Output the [X, Y] coordinate of the center of the cell containing the given text.  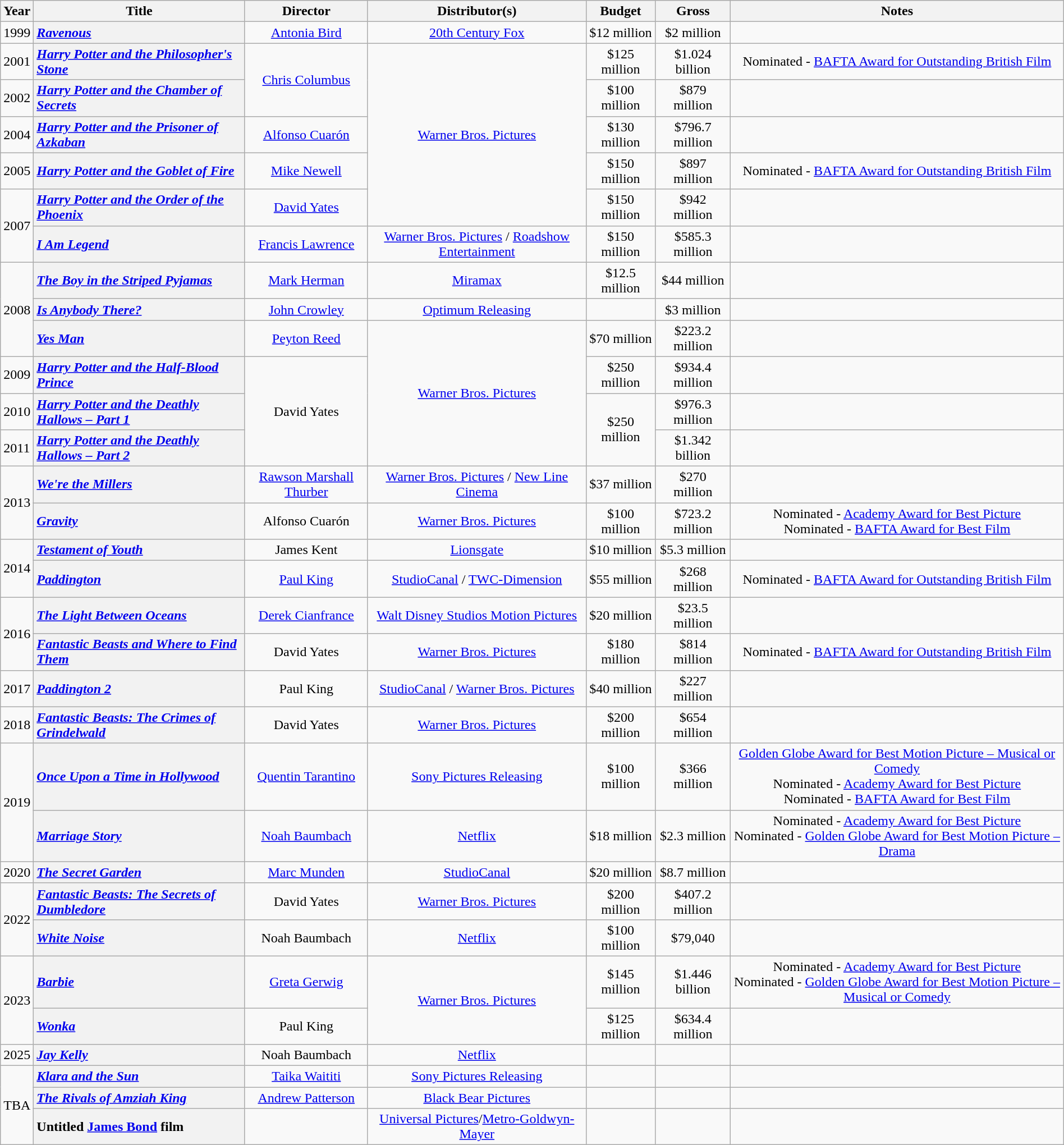
$2.3 million [693, 836]
$10 million [621, 550]
$70 million [621, 338]
Harry Potter and the Goblet of Fire [139, 171]
2019 [17, 803]
Gross [693, 11]
Universal Pictures/Metro-Goldwyn-Mayer [477, 1127]
Marriage Story [139, 836]
2002 [17, 98]
John Crowley [306, 309]
$79,040 [693, 937]
Harry Potter and the Deathly Hallows – Part 1 [139, 411]
2009 [17, 375]
2017 [17, 688]
TBA [17, 1106]
$654 million [693, 725]
Rawson Marshall Thurber [306, 485]
Gravity [139, 521]
$5.3 million [693, 550]
$12.5 million [621, 281]
Notes [897, 11]
We're the Millers [139, 485]
Nominated - Academy Award for Best PictureNominated - BAFTA Award for Best Film [897, 521]
Year [17, 11]
$2 million [693, 33]
Director [306, 11]
$1.446 billion [693, 982]
I Am Legend [139, 244]
Harry Potter and the Prisoner of Azkaban [139, 135]
Greta Gerwig [306, 982]
$897 million [693, 171]
Budget [621, 11]
Fantastic Beasts: The Crimes of Grindelwald [139, 725]
Mark Herman [306, 281]
2008 [17, 309]
Testament of Youth [139, 550]
StudioCanal / TWC-Dimension [477, 579]
Mike Newell [306, 171]
$585.3 million [693, 244]
2005 [17, 171]
Ravenous [139, 33]
$268 million [693, 579]
$130 million [621, 135]
$1.342 billion [693, 448]
$879 million [693, 98]
2004 [17, 135]
Harry Potter and the Half-Blood Prince [139, 375]
Untitled James Bond film [139, 1127]
Distributor(s) [477, 11]
2022 [17, 919]
$145 million [621, 982]
$934.4 million [693, 375]
Quentin Tarantino [306, 777]
Once Upon a Time in Hollywood [139, 777]
2018 [17, 725]
Fantastic Beasts and Where to Find Them [139, 652]
20th Century Fox [477, 33]
2020 [17, 872]
Klara and the Sun [139, 1077]
StudioCanal [477, 872]
$12 million [621, 33]
Andrew Patterson [306, 1098]
$44 million [693, 281]
$227 million [693, 688]
Francis Lawrence [306, 244]
1999 [17, 33]
Chris Columbus [306, 80]
Jay Kelly [139, 1055]
Title [139, 11]
2014 [17, 568]
$796.7 million [693, 135]
$723.2 million [693, 521]
Harry Potter and the Philosopher's Stone [139, 62]
Nominated - Academy Award for Best PictureNominated - Golden Globe Award for Best Motion Picture – Drama [897, 836]
2016 [17, 634]
$407.2 million [693, 901]
The Boy in the Striped Pyjamas [139, 281]
2013 [17, 503]
2001 [17, 62]
$23.5 million [693, 615]
Harry Potter and the Order of the Phoenix [139, 208]
Miramax [477, 281]
White Noise [139, 937]
$55 million [621, 579]
$180 million [621, 652]
$1.024 billion [693, 62]
$270 million [693, 485]
$942 million [693, 208]
2023 [17, 1000]
Is Anybody There? [139, 309]
Barbie [139, 982]
Nominated - Academy Award for Best PictureNominated - Golden Globe Award for Best Motion Picture – Musical or Comedy [897, 982]
Derek Cianfrance [306, 615]
$976.3 million [693, 411]
Antonia Bird [306, 33]
Yes Man [139, 338]
2010 [17, 411]
Taika Waititi [306, 1077]
$634.4 million [693, 1026]
2007 [17, 226]
$40 million [621, 688]
James Kent [306, 550]
$814 million [693, 652]
Peyton Reed [306, 338]
2025 [17, 1055]
$18 million [621, 836]
Harry Potter and the Deathly Hallows – Part 2 [139, 448]
Wonka [139, 1026]
Fantastic Beasts: The Secrets of Dumbledore [139, 901]
Walt Disney Studios Motion Pictures [477, 615]
$3 million [693, 309]
StudioCanal / Warner Bros. Pictures [477, 688]
$37 million [621, 485]
Optimum Releasing [477, 309]
The Rivals of Amziah King [139, 1098]
Black Bear Pictures [477, 1098]
Paddington [139, 579]
Harry Potter and the Chamber of Secrets [139, 98]
$366 million [693, 777]
$223.2 million [693, 338]
Warner Bros. Pictures / Roadshow Entertainment [477, 244]
Lionsgate [477, 550]
The Secret Garden [139, 872]
$8.7 million [693, 872]
Warner Bros. Pictures / New Line Cinema [477, 485]
Marc Munden [306, 872]
The Light Between Oceans [139, 615]
Golden Globe Award for Best Motion Picture – Musical or ComedyNominated - Academy Award for Best PictureNominated - BAFTA Award for Best Film [897, 777]
Paddington 2 [139, 688]
2011 [17, 448]
